Scan for the cell matching the given text and deliver its [X, Y] coordinate at center. 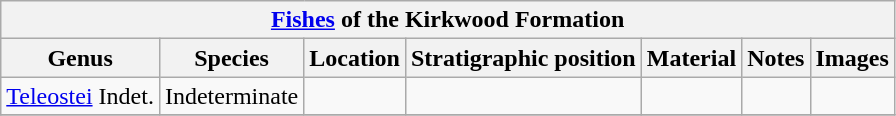
Notes [776, 58]
Images [852, 58]
Teleostei Indet. [80, 96]
Location [355, 58]
Stratigraphic position [523, 58]
Indeterminate [231, 96]
Species [231, 58]
Genus [80, 58]
Material [691, 58]
Fishes of the Kirkwood Formation [448, 20]
